Identify which cell holds the provided text, then report its (x, y) central coordinate. 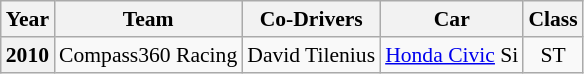
ST (552, 55)
2010 (28, 55)
David Tilenius (311, 55)
Co-Drivers (311, 19)
Compass360 Racing (148, 55)
Year (28, 19)
Car (452, 19)
Honda Civic Si (452, 55)
Class (552, 19)
Team (148, 19)
